Return the [x, y] coordinate for the center point of the cell that contains the specified text.  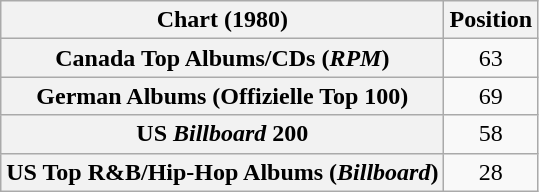
63 [491, 58]
US Billboard 200 [222, 134]
Canada Top Albums/CDs (RPM) [222, 58]
German Albums (Offizielle Top 100) [222, 96]
28 [491, 172]
58 [491, 134]
US Top R&B/Hip-Hop Albums (Billboard) [222, 172]
Chart (1980) [222, 20]
Position [491, 20]
69 [491, 96]
